Locate the cell with the specified text and output its (X, Y) center coordinate. 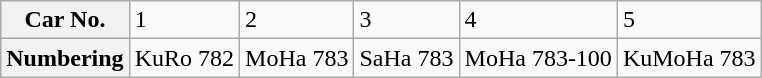
5 (689, 20)
MoHa 783-100 (538, 58)
2 (297, 20)
MoHa 783 (297, 58)
Car No. (65, 20)
Numbering (65, 58)
4 (538, 20)
KuRo 782 (184, 58)
1 (184, 20)
3 (406, 20)
KuMoHa 783 (689, 58)
SaHa 783 (406, 58)
